Return the (X, Y) coordinate for the center point of the cell that contains the specified text.  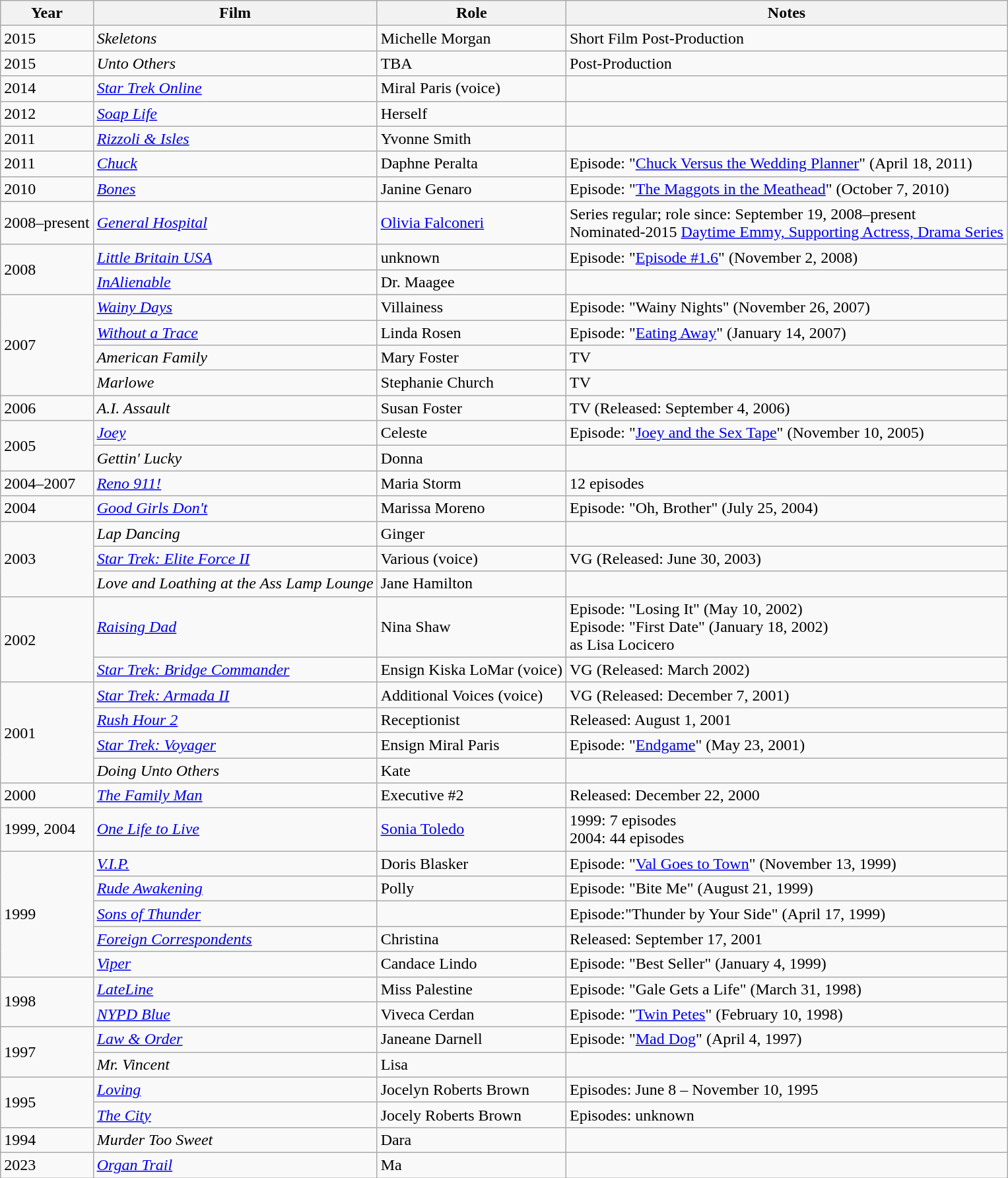
Susan Foster (471, 408)
Episode: "Endgame" (May 23, 2001) (786, 745)
Executive #2 (471, 796)
Villainess (471, 307)
2010 (47, 189)
Star Trek: Elite Force II (235, 559)
Love and Loathing at the Ass Lamp Lounge (235, 584)
1999, 2004 (47, 829)
Stephanie Church (471, 383)
Little Britain USA (235, 257)
Episode: "Episode #1.6" (November 2, 2008) (786, 257)
NYPD Blue (235, 1014)
Miss Palestine (471, 989)
1995 (47, 1102)
Episode: "Chuck Versus the Wedding Planner" (April 18, 2011) (786, 164)
Star Trek: Armada II (235, 695)
VG (Released: March 2002) (786, 670)
Chuck (235, 164)
2005 (47, 446)
Jocelyn Roberts Brown (471, 1090)
Series regular; role since: September 19, 2008–presentNominated-2015 Daytime Emmy, Supporting Actress, Drama Series (786, 223)
The City (235, 1115)
2004 (47, 508)
Miral Paris (voice) (471, 88)
Ginger (471, 534)
Organ Trail (235, 1165)
unknown (471, 257)
Janeane Darnell (471, 1039)
TV (Released: September 4, 2006) (786, 408)
Without a Trace (235, 332)
2012 (47, 114)
2008–present (47, 223)
Episode: "Eating Away" (January 14, 2007) (786, 332)
Celeste (471, 433)
2007 (47, 345)
Star Trek Online (235, 88)
Rush Hour 2 (235, 720)
Dr. Maagee (471, 282)
Unto Others (235, 63)
2023 (47, 1165)
Episodes: June 8 – November 10, 1995 (786, 1090)
Loving (235, 1090)
Joey (235, 433)
Candace Lindo (471, 964)
Released: September 17, 2001 (786, 939)
Sons of Thunder (235, 914)
Sonia Toledo (471, 829)
2014 (47, 88)
2001 (47, 732)
Herself (471, 114)
Episode: "Bite Me" (August 21, 1999) (786, 889)
VG (Released: December 7, 2001) (786, 695)
TBA (471, 63)
Various (voice) (471, 559)
Kate (471, 771)
Star Trek: Bridge Commander (235, 670)
Short Film Post-Production (786, 38)
Wainy Days (235, 307)
Linda Rosen (471, 332)
Episode: "Mad Dog" (April 4, 1997) (786, 1039)
General Hospital (235, 223)
Viveca Cerdan (471, 1014)
Episode: "Losing It" (May 10, 2002) Episode: "First Date" (January 18, 2002) as Lisa Locicero (786, 627)
1998 (47, 1002)
Mr. Vincent (235, 1064)
Michelle Morgan (471, 38)
Episode: "Twin Petes" (February 10, 1998) (786, 1014)
1999: 7 episodes2004: 44 episodes (786, 829)
Dara (471, 1140)
Christina (471, 939)
Foreign Correspondents (235, 939)
Polly (471, 889)
Receptionist (471, 720)
Olivia Falconeri (471, 223)
Ma (471, 1165)
Episode:"Thunder by Your Side" (April 17, 1999) (786, 914)
Jocely Roberts Brown (471, 1115)
Soap Life (235, 114)
The Family Man (235, 796)
12 episodes (786, 483)
InAlienable (235, 282)
Year (47, 13)
2004–2007 (47, 483)
1997 (47, 1052)
Lisa (471, 1064)
2002 (47, 639)
Murder Too Sweet (235, 1140)
2000 (47, 796)
Post-Production (786, 63)
Episode: "Wainy Nights" (November 26, 2007) (786, 307)
Star Trek: Voyager (235, 745)
Marlowe (235, 383)
Additional Voices (voice) (471, 695)
Marissa Moreno (471, 508)
Doris Blasker (471, 864)
Bones (235, 189)
Daphne Peralta (471, 164)
Rude Awakening (235, 889)
Jane Hamilton (471, 584)
Viper (235, 964)
Notes (786, 13)
Janine Genaro (471, 189)
Yvonne Smith (471, 139)
Mary Foster (471, 358)
1999 (47, 914)
Good Girls Don't (235, 508)
Reno 911! (235, 483)
One Life to Live (235, 829)
2006 (47, 408)
Nina Shaw (471, 627)
LateLine (235, 989)
Episode: "Best Seller" (January 4, 1999) (786, 964)
Maria Storm (471, 483)
Film (235, 13)
A.I. Assault (235, 408)
Episode: "Val Goes to Town" (November 13, 1999) (786, 864)
Gettin' Lucky (235, 458)
Ensign Kiska LoMar (voice) (471, 670)
Episodes: unknown (786, 1115)
VG (Released: June 30, 2003) (786, 559)
Doing Unto Others (235, 771)
1994 (47, 1140)
Episode: "Gale Gets a Life" (March 31, 1998) (786, 989)
Lap Dancing (235, 534)
Episode: "Oh, Brother" (July 25, 2004) (786, 508)
V.I.P. (235, 864)
Released: December 22, 2000 (786, 796)
Role (471, 13)
Raising Dad (235, 627)
Rizzoli & Isles (235, 139)
Ensign Miral Paris (471, 745)
Episode: "Joey and the Sex Tape" (November 10, 2005) (786, 433)
American Family (235, 358)
Skeletons (235, 38)
Donna (471, 458)
Released: August 1, 2001 (786, 720)
Episode: "The Maggots in the Meathead" (October 7, 2010) (786, 189)
Law & Order (235, 1039)
2008 (47, 269)
2003 (47, 559)
